Extract the [X, Y] coordinate from the center of the cell holding the provided text.  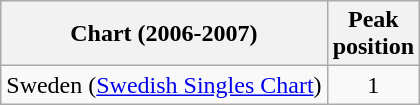
Peak position [373, 34]
Chart (2006-2007) [164, 34]
1 [373, 85]
Sweden (Swedish Singles Chart) [164, 85]
